From the cell containing the given text, extract its center point as (X, Y) coordinate. 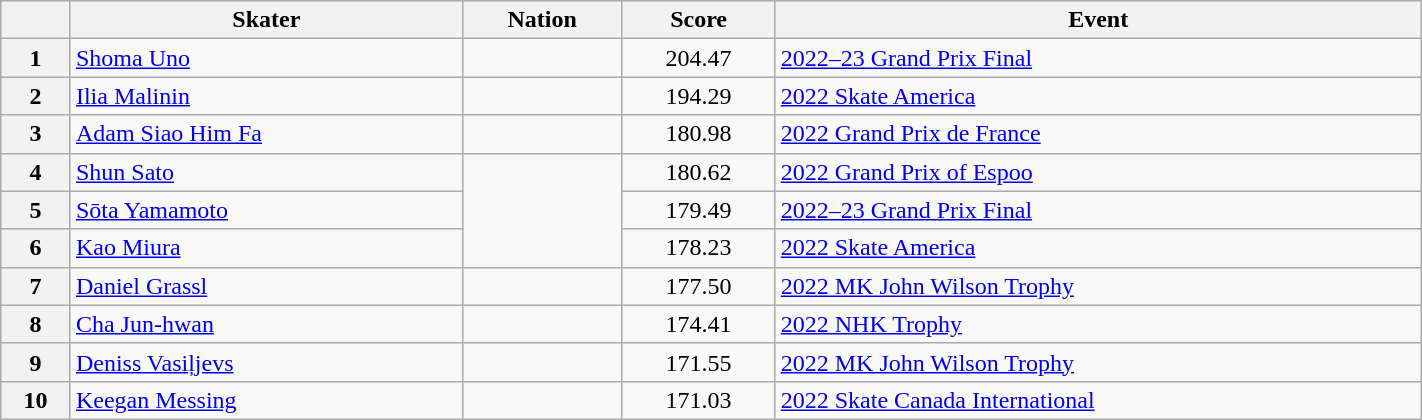
Shoma Uno (266, 58)
177.50 (698, 286)
5 (36, 210)
Kao Miura (266, 248)
178.23 (698, 248)
2022 Skate Canada International (1098, 400)
4 (36, 172)
179.49 (698, 210)
Score (698, 20)
3 (36, 134)
194.29 (698, 96)
180.98 (698, 134)
Deniss Vasiļjevs (266, 362)
204.47 (698, 58)
1 (36, 58)
2022 Grand Prix of Espoo (1098, 172)
Adam Siao Him Fa (266, 134)
2022 Grand Prix de France (1098, 134)
180.62 (698, 172)
2 (36, 96)
Skater (266, 20)
Sōta Yamamoto (266, 210)
2022 NHK Trophy (1098, 324)
6 (36, 248)
Cha Jun-hwan (266, 324)
174.41 (698, 324)
9 (36, 362)
Event (1098, 20)
Daniel Grassl (266, 286)
8 (36, 324)
Shun Sato (266, 172)
7 (36, 286)
10 (36, 400)
Ilia Malinin (266, 96)
171.03 (698, 400)
Keegan Messing (266, 400)
171.55 (698, 362)
Nation (542, 20)
